Find where the given text appears and provide that cell's center as (X, Y) coordinate. 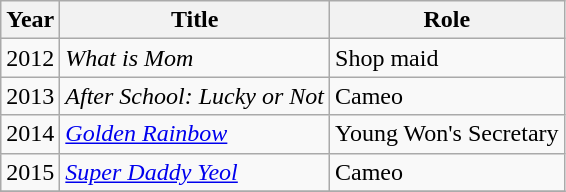
Super Daddy Yeol (195, 172)
2012 (30, 58)
Shop maid (448, 58)
Year (30, 20)
Golden Rainbow (195, 134)
Role (448, 20)
After School: Lucky or Not (195, 96)
Young Won's Secretary (448, 134)
What is Mom (195, 58)
2013 (30, 96)
2015 (30, 172)
Title (195, 20)
2014 (30, 134)
